From the cell containing the given text, extract its center point as (x, y) coordinate. 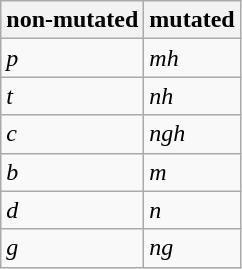
b (72, 172)
mutated (192, 20)
ng (192, 248)
p (72, 58)
nh (192, 96)
mh (192, 58)
c (72, 134)
ngh (192, 134)
n (192, 210)
d (72, 210)
g (72, 248)
m (192, 172)
non-mutated (72, 20)
t (72, 96)
